Find where the given text appears and provide that cell's center as (x, y) coordinate. 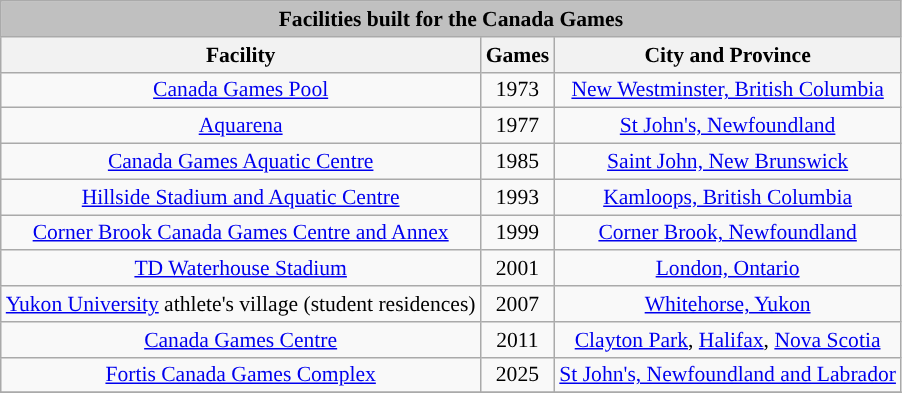
2007 (518, 304)
Whitehorse, Yukon (728, 304)
Canada Games Centre (241, 340)
Saint John, New Brunswick (728, 162)
Games (518, 55)
2011 (518, 340)
1977 (518, 126)
Canada Games Aquatic Centre (241, 162)
Kamloops, British Columbia (728, 197)
TD Waterhouse Stadium (241, 269)
St John's, Newfoundland (728, 126)
Facilities built for the Canada Games (451, 19)
Hillside Stadium and Aquatic Centre (241, 197)
London, Ontario (728, 269)
1993 (518, 197)
Canada Games Pool (241, 90)
Yukon University athlete's village (student residences) (241, 304)
Facility (241, 55)
Corner Brook, Newfoundland (728, 233)
Aquarena (241, 126)
New Westminster, British Columbia (728, 90)
2001 (518, 269)
City and Province (728, 55)
2025 (518, 375)
1973 (518, 90)
1985 (518, 162)
St John's, Newfoundland and Labrador (728, 375)
1999 (518, 233)
Corner Brook Canada Games Centre and Annex (241, 233)
Fortis Canada Games Complex (241, 375)
Clayton Park, Halifax, Nova Scotia (728, 340)
